Identify which cell holds the provided text, then report its [x, y] central coordinate. 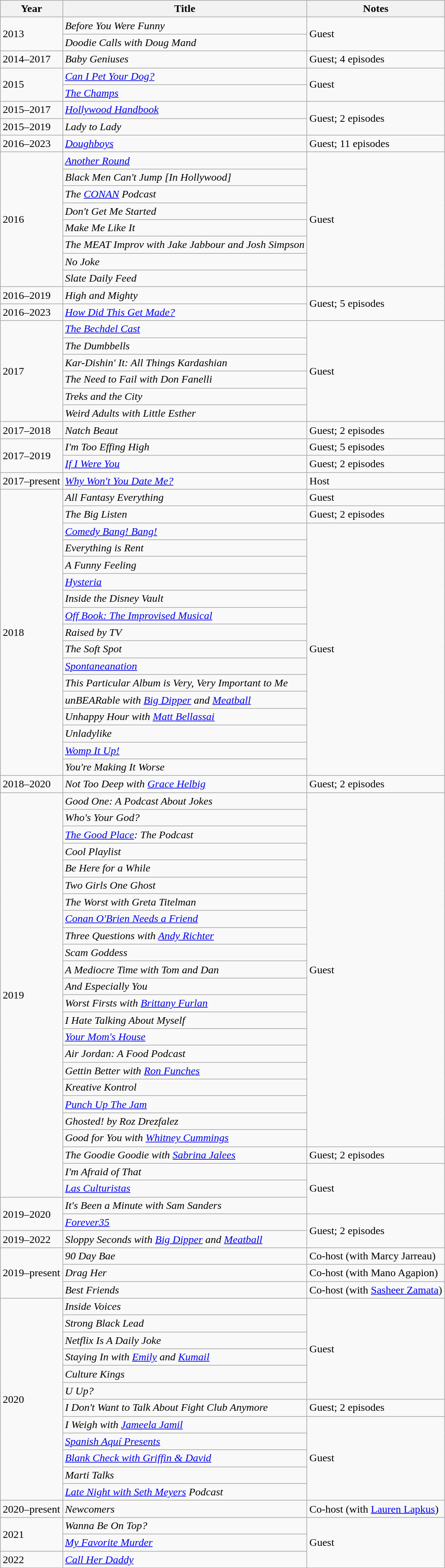
2018–2020 [31, 784]
2015–2019 [31, 127]
How Did This Get Made? [184, 312]
And Especially You [184, 986]
Netflix Is A Daily Joke [184, 1340]
Sloppy Seconds with Big Dipper and Meatball [184, 1239]
The Champs [184, 93]
Staying In with Emily and Kumail [184, 1357]
Culture Kings [184, 1374]
2013 [31, 34]
Two Girls One Ghost [184, 885]
2017–2019 [31, 455]
2019–present [31, 1273]
No Joke [184, 262]
Worst Firsts with Brittany Furlan [184, 1003]
Conan O'Brien Needs a Friend [184, 919]
2018 [31, 632]
A Funny Feeling [184, 565]
2015–2017 [31, 110]
This Particular Album is Very, Very Important to Me [184, 683]
unBEARable with Big Dipper and Meatball [184, 700]
Guest; 4 episodes [376, 59]
Co-host (with Sasheer Zamata) [376, 1290]
The Good Place: The Podcast [184, 835]
The Worst with Greta Titelman [184, 902]
If I Were You [184, 464]
2017 [31, 371]
Forever35 [184, 1222]
Co-host (with Lauren Lapkus) [376, 1509]
Good for You with Whitney Cummings [184, 1138]
Spontaneanation [184, 666]
2022 [31, 1559]
The Big Listen [184, 515]
Another Round [184, 160]
2015 [31, 85]
The CONAN Podcast [184, 194]
2020–present [31, 1509]
Don't Get Me Started [184, 211]
I Weigh with Jameela Jamil [184, 1425]
Hollywood Handbook [184, 110]
It's Been a Minute with Sam Sanders [184, 1205]
All Fantasy Everything [184, 498]
Lady to Lady [184, 127]
Your Mom's House [184, 1037]
2021 [31, 1534]
The Dumbbells [184, 346]
Unhappy Hour with Matt Bellassai [184, 716]
2017–2018 [31, 430]
Inside Voices [184, 1307]
90 Day Bae [184, 1256]
Spanish Aquí Presents [184, 1441]
Womp It Up! [184, 751]
Blank Check with Griffin & David [184, 1458]
Treks and the City [184, 396]
Three Questions with Andy Richter [184, 936]
2017–present [31, 480]
Co-host (with Mano Agapion) [376, 1273]
Good One: A Podcast About Jokes [184, 801]
Title [184, 9]
Black Men Can't Jump [In Hollywood] [184, 177]
Guest; 11 episodes [376, 143]
High and Mighty [184, 295]
2020 [31, 1399]
My Favorite Murder [184, 1542]
Baby Geniuses [184, 59]
Scam Goddess [184, 952]
The Bechdel Cast [184, 329]
2014–2017 [31, 59]
Doughboys [184, 143]
I Hate Talking About Myself [184, 1020]
Punch Up The Jam [184, 1104]
Gettin Better with Ron Funches [184, 1071]
U Up? [184, 1391]
Be Here for a While [184, 868]
You're Making It Worse [184, 767]
Las Culturistas [184, 1189]
Ghosted! by Roz Drezfalez [184, 1121]
A Mediocre Time with Tom and Dan [184, 969]
2019 [31, 995]
Strong Black Lead [184, 1324]
Natch Beaut [184, 430]
2019–2020 [31, 1214]
Kar-Dishin' It: All Things Kardashian [184, 363]
Off Book: The Improvised Musical [184, 616]
I'm Afraid of That [184, 1172]
The Goodie Goodie with Sabrina Jalees [184, 1155]
The Need to Fail with Don Fanelli [184, 379]
2016–2019 [31, 295]
Drag Her [184, 1273]
The Soft Spot [184, 649]
I'm Too Effing High [184, 447]
Everything is Rent [184, 548]
Best Friends [184, 1290]
Notes [376, 9]
2016 [31, 219]
The MEAT Improv with Jake Jabbour and Josh Simpson [184, 245]
Late Night with Seth Meyers Podcast [184, 1492]
Year [31, 9]
Air Jordan: A Food Podcast [184, 1054]
Call Her Daddy [184, 1559]
Newcomers [184, 1509]
Doodie Calls with Doug Mand [184, 43]
Host [376, 480]
Not Too Deep with Grace Helbig [184, 784]
Before You Were Funny [184, 26]
I Don't Want to Talk About Fight Club Anymore [184, 1408]
Make Me Like It [184, 228]
Cool Playlist [184, 852]
Comedy Bang! Bang! [184, 531]
Unladylike [184, 733]
Inside the Disney Vault [184, 599]
Can I Pet Your Dog? [184, 76]
2019–2022 [31, 1239]
Marti Talks [184, 1475]
Co-host (with Marcy Jarreau) [376, 1256]
Why Won't You Date Me? [184, 480]
Slate Daily Feed [184, 279]
Who's Your God? [184, 818]
Raised by TV [184, 632]
Kreative Kontrol [184, 1088]
Hysteria [184, 582]
Weird Adults with Little Esther [184, 413]
Wanna Be On Top? [184, 1525]
